Pinpoint the cell where the given text exists, returning its (X, Y) midpoint coordinate. 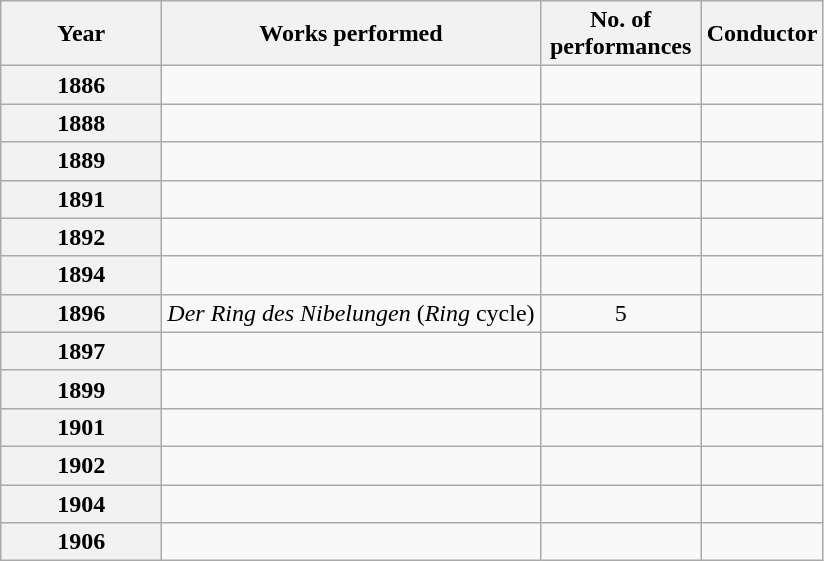
1902 (82, 465)
Conductor (762, 34)
1906 (82, 542)
Works performed (351, 34)
1888 (82, 123)
1897 (82, 351)
1901 (82, 427)
1904 (82, 503)
1891 (82, 199)
Year (82, 34)
1899 (82, 389)
5 (620, 313)
1886 (82, 85)
1889 (82, 161)
1896 (82, 313)
1892 (82, 237)
No. of performances (620, 34)
Der Ring des Nibelungen (Ring cycle) (351, 313)
1894 (82, 275)
